Provide the [X, Y] coordinate of the cell's center where the given text is located.  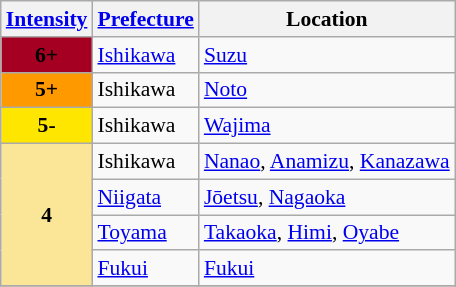
Intensity [47, 19]
Suzu [327, 55]
Wajima [327, 126]
Jōetsu, Nagaoka [327, 197]
Location [327, 19]
Nanao, Anamizu, Kanazawa [327, 162]
5+ [47, 90]
Prefecture [145, 19]
Niigata [145, 197]
Toyama [145, 233]
5- [47, 126]
4 [47, 215]
Noto [327, 90]
Takaoka, Himi, Oyabe [327, 233]
6+ [47, 55]
